Return (x, y) of the center of cell containing provided text 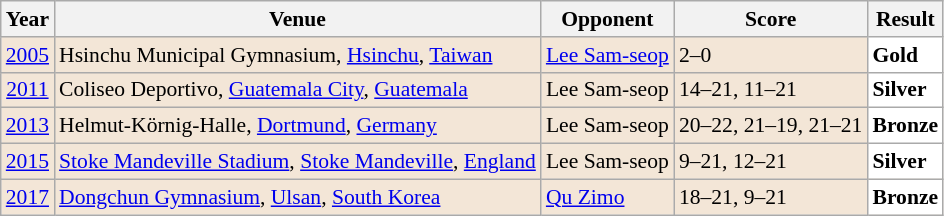
Venue (298, 19)
Hsinchu Municipal Gymnasium, Hsinchu, Taiwan (298, 55)
9–21, 12–21 (771, 162)
Helmut-Körnig-Halle, Dortmund, Germany (298, 126)
Dongchun Gymnasium, Ulsan, South Korea (298, 197)
20–22, 21–19, 21–21 (771, 126)
14–21, 11–21 (771, 90)
Result (905, 19)
Gold (905, 55)
2011 (28, 90)
Year (28, 19)
2005 (28, 55)
Stoke Mandeville Stadium, Stoke Mandeville, England (298, 162)
18–21, 9–21 (771, 197)
Qu Zimo (608, 197)
Score (771, 19)
2013 (28, 126)
2015 (28, 162)
Opponent (608, 19)
2017 (28, 197)
Coliseo Deportivo, Guatemala City, Guatemala (298, 90)
2–0 (771, 55)
